Return the [x, y] coordinate for the center point of the cell that contains the specified text.  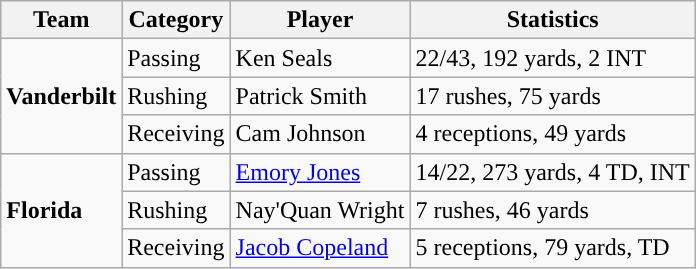
4 receptions, 49 yards [552, 134]
7 rushes, 46 yards [552, 210]
17 rushes, 75 yards [552, 96]
5 receptions, 79 yards, TD [552, 248]
Nay'Quan Wright [320, 210]
Statistics [552, 20]
Jacob Copeland [320, 248]
Emory Jones [320, 172]
Cam Johnson [320, 134]
Team [62, 20]
Category [176, 20]
Ken Seals [320, 58]
14/22, 273 yards, 4 TD, INT [552, 172]
Vanderbilt [62, 96]
Patrick Smith [320, 96]
Player [320, 20]
Florida [62, 210]
22/43, 192 yards, 2 INT [552, 58]
